Provide the [x, y] coordinate of the cell's center where the given text is located.  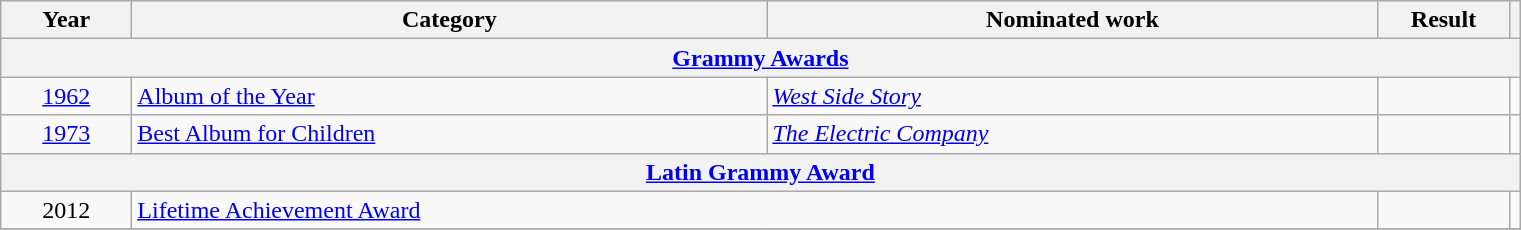
Album of the Year [450, 96]
Latin Grammy Award [760, 172]
Category [450, 20]
Nominated work [1072, 20]
Year [66, 20]
1973 [66, 134]
Lifetime Achievement Award [755, 210]
2012 [66, 210]
1962 [66, 96]
West Side Story [1072, 96]
Result [1444, 20]
The Electric Company [1072, 134]
Best Album for Children [450, 134]
Grammy Awards [760, 58]
